Extract the (X, Y) coordinate from the center of the cell holding the provided text.  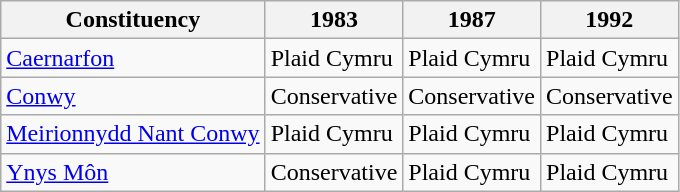
1987 (472, 20)
Caernarfon (133, 58)
1983 (334, 20)
Constituency (133, 20)
Meirionnydd Nant Conwy (133, 134)
Ynys Môn (133, 172)
Conwy (133, 96)
1992 (610, 20)
